Locate the cell with the specified text and output its [x, y] center coordinate. 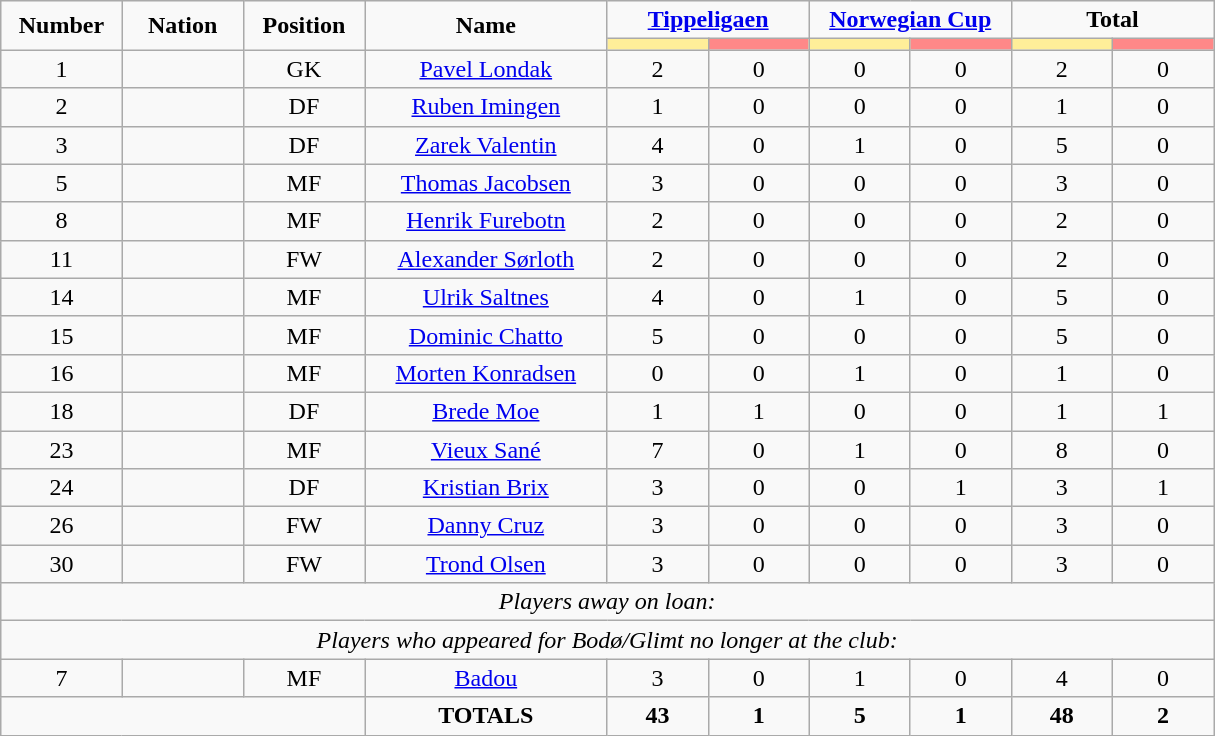
Total [1112, 20]
Morten Konradsen [486, 373]
11 [62, 259]
30 [62, 564]
43 [658, 716]
Vieux Sané [486, 449]
Players who appeared for Bodø/Glimt no longer at the club: [608, 640]
15 [62, 335]
Badou [486, 678]
Henrik Furebotn [486, 221]
14 [62, 297]
26 [62, 526]
Position [304, 26]
16 [62, 373]
Alexander Sørloth [486, 259]
Pavel Londak [486, 69]
GK [304, 69]
Players away on loan: [608, 602]
Nation [182, 26]
Brede Moe [486, 411]
Tippeligaen [708, 20]
23 [62, 449]
Trond Olsen [486, 564]
Ulrik Saltnes [486, 297]
Norwegian Cup [910, 20]
Thomas Jacobsen [486, 183]
Danny Cruz [486, 526]
24 [62, 488]
Number [62, 26]
Zarek Valentin [486, 145]
Name [486, 26]
Kristian Brix [486, 488]
TOTALS [486, 716]
Ruben Imingen [486, 107]
48 [1062, 716]
18 [62, 411]
Dominic Chatto [486, 335]
